Scan for the cell matching the given text and deliver its (X, Y) coordinate at center. 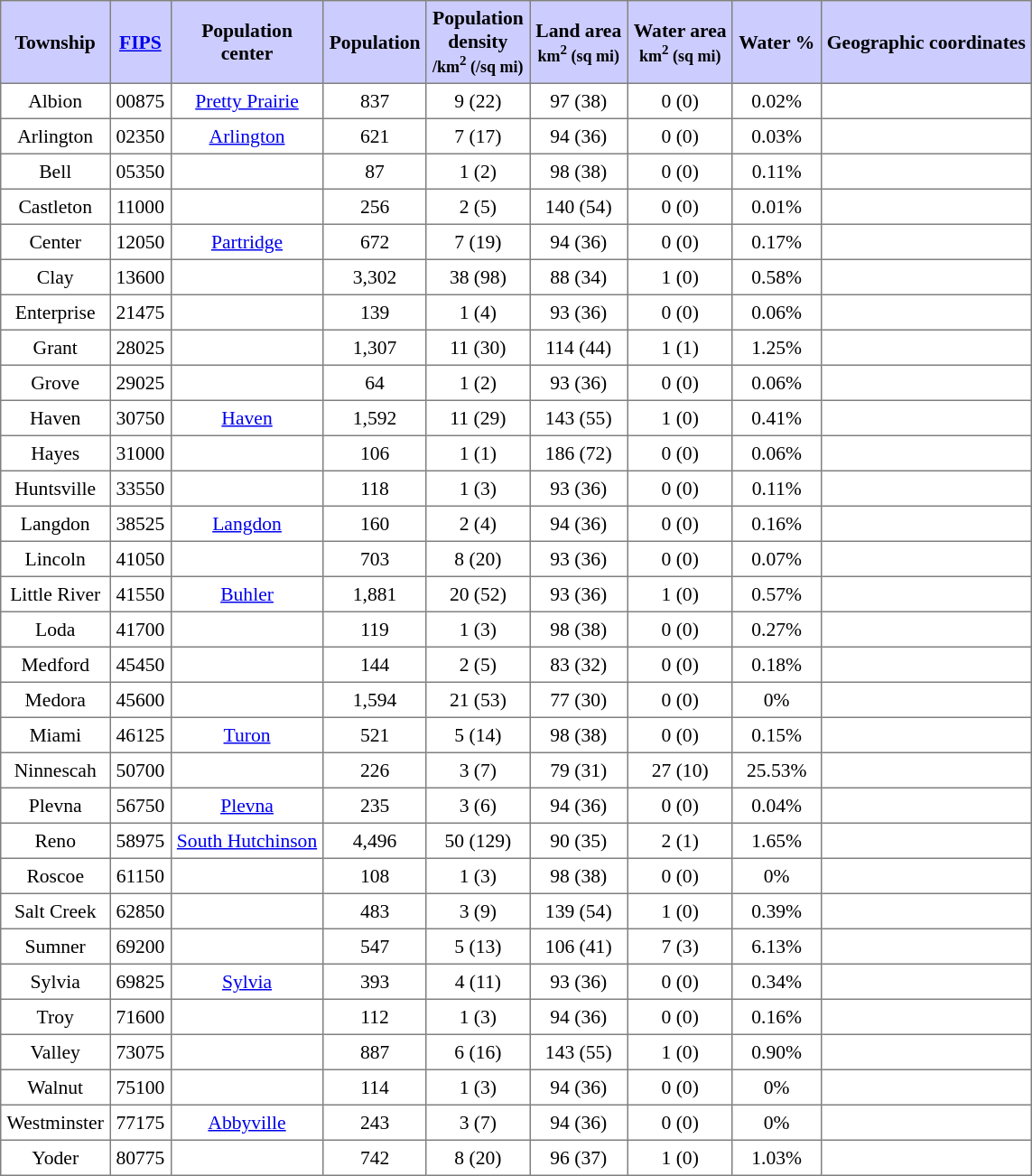
0.39% (776, 910)
Water % (776, 42)
33550 (141, 488)
Water areakm2 (sq mi) (680, 42)
Enterprise (56, 313)
Medora (56, 699)
Westminster (56, 1122)
Land areakm2 (sq mi) (578, 42)
21475 (141, 313)
112 (375, 1017)
38525 (141, 524)
Medford (56, 665)
0.34% (776, 981)
742 (375, 1158)
Walnut (56, 1087)
Center (56, 242)
61150 (141, 876)
Partridge (247, 242)
5 (13) (478, 947)
3 (9) (478, 910)
Buhler (247, 594)
05350 (141, 172)
Castleton (56, 206)
69825 (141, 981)
11 (30) (478, 347)
41700 (141, 629)
11000 (141, 206)
6.13% (776, 947)
Yoder (56, 1158)
77 (30) (578, 699)
160 (375, 524)
62850 (141, 910)
Little River (56, 594)
9 (22) (478, 101)
106 (41) (578, 947)
118 (375, 488)
97 (38) (578, 101)
0.04% (776, 806)
0.90% (776, 1051)
0.07% (776, 558)
73075 (141, 1051)
Geographic coordinates (926, 42)
0.27% (776, 629)
114 (375, 1087)
30750 (141, 417)
41550 (141, 594)
Salt Creek (56, 910)
1.03% (776, 1158)
7 (3) (680, 947)
87 (375, 172)
11 (29) (478, 417)
703 (375, 558)
7 (19) (478, 242)
226 (375, 770)
483 (375, 910)
1.65% (776, 840)
672 (375, 242)
0.01% (776, 206)
41050 (141, 558)
837 (375, 101)
90 (35) (578, 840)
1,307 (375, 347)
119 (375, 629)
3,302 (375, 276)
0.03% (776, 135)
Grove (56, 383)
56750 (141, 806)
0.58% (776, 276)
2 (4) (478, 524)
27 (10) (680, 770)
4 (11) (478, 981)
77175 (141, 1122)
Reno (56, 840)
Miami (56, 735)
50 (129) (478, 840)
140 (54) (578, 206)
Abbyville (247, 1122)
1 (4) (478, 313)
144 (375, 665)
256 (375, 206)
38 (98) (478, 276)
South Hutchinson (247, 840)
521 (375, 735)
1,594 (375, 699)
Turon (247, 735)
139 (375, 313)
5 (14) (478, 735)
29025 (141, 383)
3 (6) (478, 806)
547 (375, 947)
31000 (141, 453)
58975 (141, 840)
13600 (141, 276)
Huntsville (56, 488)
Valley (56, 1051)
Population (375, 42)
64 (375, 383)
235 (375, 806)
1,592 (375, 417)
Bell (56, 172)
887 (375, 1051)
0.57% (776, 594)
Grant (56, 347)
1,881 (375, 594)
Sumner (56, 947)
Township (56, 42)
Loda (56, 629)
Hayes (56, 453)
28025 (141, 347)
88 (34) (578, 276)
79 (31) (578, 770)
25.53% (776, 770)
Albion (56, 101)
621 (375, 135)
Lincoln (56, 558)
Clay (56, 276)
45600 (141, 699)
Roscoe (56, 876)
0.41% (776, 417)
80775 (141, 1158)
1.25% (776, 347)
71600 (141, 1017)
Populationcenter (247, 42)
83 (32) (578, 665)
393 (375, 981)
75100 (141, 1087)
114 (44) (578, 347)
46125 (141, 735)
00875 (141, 101)
Troy (56, 1017)
4,496 (375, 840)
139 (54) (578, 910)
106 (375, 453)
Pretty Prairie (247, 101)
2 (1) (680, 840)
243 (375, 1122)
96 (37) (578, 1158)
50700 (141, 770)
Ninnescah (56, 770)
12050 (141, 242)
FIPS (141, 42)
Populationdensity/km2 (/sq mi) (478, 42)
0.18% (776, 665)
20 (52) (478, 594)
6 (16) (478, 1051)
21 (53) (478, 699)
45450 (141, 665)
0.02% (776, 101)
02350 (141, 135)
7 (17) (478, 135)
0.17% (776, 242)
108 (375, 876)
0.15% (776, 735)
186 (72) (578, 453)
69200 (141, 947)
